Detect which cell encompasses the target text, then output its (x, y) center coordinate. 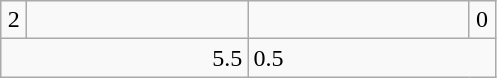
5.5 (124, 58)
0 (482, 20)
0.5 (372, 58)
2 (14, 20)
